Determine the (x, y) coordinate at the center of the cell enclosing the given text.  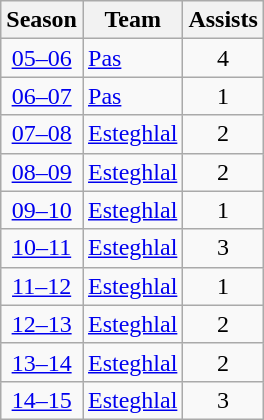
14–15 (42, 400)
09–10 (42, 210)
06–07 (42, 96)
4 (223, 58)
07–08 (42, 134)
10–11 (42, 248)
08–09 (42, 172)
11–12 (42, 286)
13–14 (42, 362)
Assists (223, 20)
05–06 (42, 58)
Team (132, 20)
12–13 (42, 324)
Season (42, 20)
